Provide the (X, Y) coordinate of the cell's center where the given text is located.  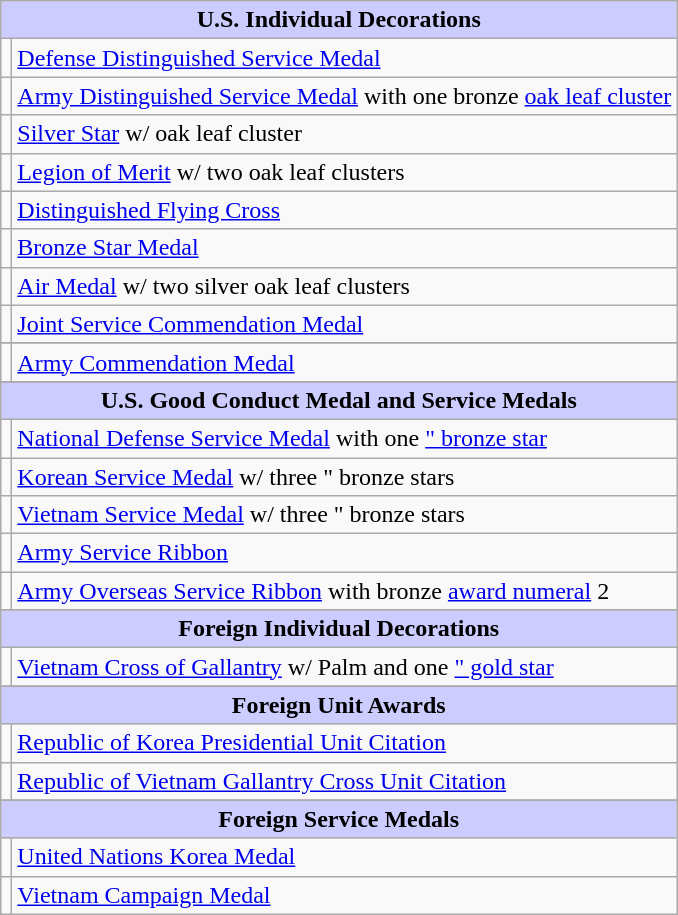
Vietnam Cross of Gallantry w/ Palm and one " gold star (344, 667)
Defense Distinguished Service Medal (344, 58)
Vietnam Campaign Medal (344, 895)
Bronze Star Medal (344, 248)
Legion of Merit w/ two oak leaf clusters (344, 172)
Korean Service Medal w/ three " bronze stars (344, 477)
U.S. Good Conduct Medal and Service Medals (339, 400)
Army Service Ribbon (344, 553)
Foreign Unit Awards (339, 705)
Republic of Vietnam Gallantry Cross Unit Citation (344, 781)
Vietnam Service Medal w/ three " bronze stars (344, 515)
National Defense Service Medal with one " bronze star (344, 438)
U.S. Individual Decorations (339, 20)
Foreign Individual Decorations (339, 629)
Army Distinguished Service Medal with one bronze oak leaf cluster (344, 96)
Joint Service Commendation Medal (344, 324)
Air Medal w/ two silver oak leaf clusters (344, 286)
Army Commendation Medal (344, 362)
Republic of Korea Presidential Unit Citation (344, 743)
Foreign Service Medals (339, 819)
United Nations Korea Medal (344, 857)
Army Overseas Service Ribbon with bronze award numeral 2 (344, 591)
Silver Star w/ oak leaf cluster (344, 134)
Distinguished Flying Cross (344, 210)
